For the text-containing cell, return its midpoint in [X, Y] coordinate format. 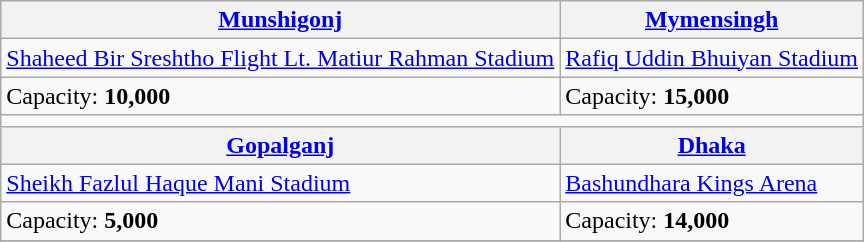
Mymensingh [712, 20]
Capacity: 10,000 [280, 96]
Bashundhara Kings Arena [712, 183]
Munshigonj [280, 20]
Sheikh Fazlul Haque Mani Stadium [280, 183]
Capacity: 5,000 [280, 221]
Shaheed Bir Sreshtho Flight Lt. Matiur Rahman Stadium [280, 58]
Rafiq Uddin Bhuiyan Stadium [712, 58]
Capacity: 15,000 [712, 96]
Capacity: 14,000 [712, 221]
Gopalganj [280, 145]
Dhaka [712, 145]
